Pinpoint the cell where the given text exists, returning its (x, y) midpoint coordinate. 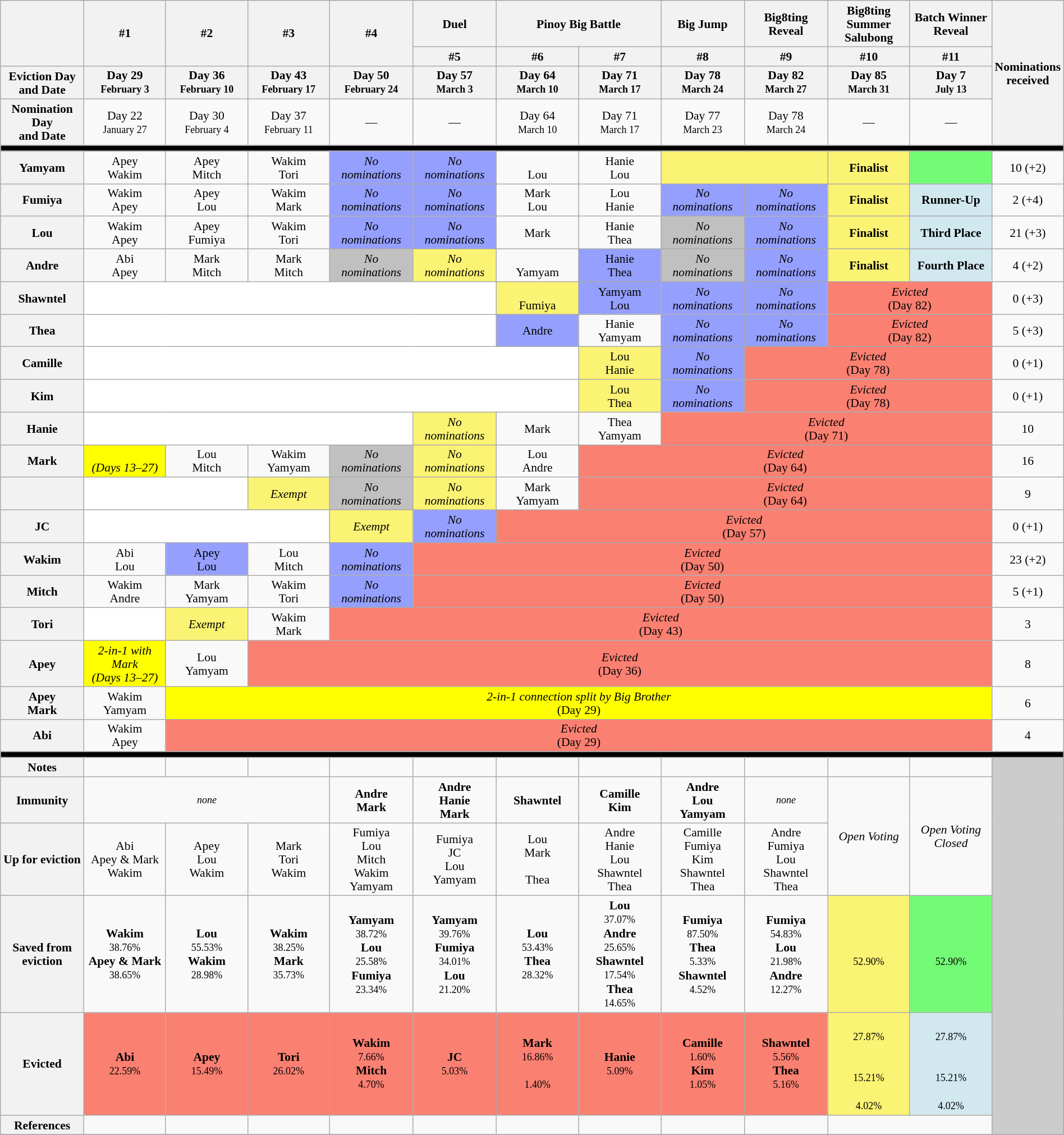
Tori (43, 624)
Day 43February 17 (288, 83)
ApeyFumiya (207, 233)
Day 30February 4 (207, 122)
Open Voting (869, 836)
JC (43, 527)
Abi (43, 735)
Camille1.60%Kim1.05% (703, 1064)
Camille (43, 363)
2-in-1 connection split by Big Brother(Day 29) (579, 703)
Mark16.86%1.40% (538, 1064)
2 (+4) (1028, 200)
#10 (869, 56)
#6 (538, 56)
0 (+3) (1028, 298)
AndreFumiyaLouShawntelThea (786, 859)
LouAndre (538, 461)
Day 29February 3 (125, 83)
16 (1028, 461)
Lou55.53%Wakim28.98% (207, 954)
Immunity (43, 800)
6 (1028, 703)
#8 (703, 56)
ApeyMark (43, 703)
Thea (43, 331)
10 (1028, 428)
Shawntel5.56%Thea5.16% (786, 1064)
Hanie (43, 428)
Big Jump (703, 24)
ApeyWakim (125, 167)
LouMarkThea (538, 859)
CamilleKim (620, 800)
Fourth Place (951, 266)
3 (1028, 624)
Nominationsreceived (1028, 73)
Yamyam39.76%Fumiya34.01%Lou21.20% (455, 954)
Evicted(Day 29) (579, 735)
Duel (455, 24)
AbiApey (125, 266)
AndreHanieLouShawntelThea (620, 859)
#4 (372, 33)
Evicted(Day 57) (744, 527)
MarkToriWakim (288, 859)
Hanie5.09% (620, 1064)
Up for eviction (43, 859)
Lou37.07%Andre25.65%Shawntel17.54%Thea14.65% (620, 954)
9 (1028, 494)
2-in-1 with Mark(Days 13–27) (125, 663)
AndreLouYamyam (703, 800)
Yamyam38.72%Lou25.58%Fumiya23.34% (372, 954)
21 (+3) (1028, 233)
Batch Winner Reveal (951, 24)
YamyamLou (620, 298)
Day 37February 11 (288, 122)
Day 22January 27 (125, 122)
HanieLou (620, 167)
Wakim7.66%Mitch4.70% (372, 1064)
8 (1028, 663)
Fumiya54.83%Lou21.98%Andre12.27% (786, 954)
Lou53.43%Thea28.32% (538, 954)
Fumiya87.50%Thea5.33%Shawntel4.52% (703, 954)
FumiyaLouMitchWakimYamyam (372, 859)
Third Place (951, 233)
Kim (43, 396)
ApeyMitch (207, 167)
Evicted(Day 36) (620, 663)
LouYamyam (207, 663)
(Days 13–27) (125, 461)
WakimAndre (125, 592)
#5 (455, 56)
Day 77March 23 (703, 122)
AndreMark (372, 800)
10 (+2) (1028, 167)
Wakim38.76%Apey & Mark38.65% (125, 954)
#11 (951, 56)
Day 57March 3 (455, 83)
MarkLou (538, 200)
Evicted(Day 43) (661, 624)
Evicted(Day 71) (827, 428)
Day 82March 27 (786, 83)
Big8ting Summer Salubong (869, 24)
Day 7July 13 (951, 83)
23 (+2) (1028, 559)
Big8ting Reveal (786, 24)
Saved from eviction (43, 954)
HanieYamyam (620, 331)
References (43, 1125)
Eviction Dayand Date (43, 83)
LouThea (620, 396)
Wakim (43, 559)
CamilleFumiyaKimShawntelThea (703, 859)
#9 (786, 56)
Apey15.49% (207, 1064)
#1 (125, 33)
Open Voting Closed (951, 836)
#3 (288, 33)
5 (+1) (1028, 592)
Abi22.59% (125, 1064)
#2 (207, 33)
Mitch (43, 592)
5 (+3) (1028, 331)
Tori26.02% (288, 1064)
Day 85March 31 (869, 83)
Evicted (43, 1064)
AbiLou (125, 559)
Day 50February 24 (372, 83)
Notes (43, 767)
Pinoy Big Battle (578, 24)
4 (+2) (1028, 266)
AbiApey & MarkWakim (125, 859)
Nomination Dayand Date (43, 122)
TheaYamyam (620, 428)
AndreHanieMark (455, 800)
Wakim38.25%Mark35.73% (288, 954)
Runner-Up (951, 200)
JC5.03% (455, 1064)
ApeyLouWakim (207, 859)
FumiyaJCLouYamyam (455, 859)
Day 36February 10 (207, 83)
#7 (620, 56)
4 (1028, 735)
Apey (43, 663)
